Determine the (x, y) coordinate at the center of the cell enclosing the given text.  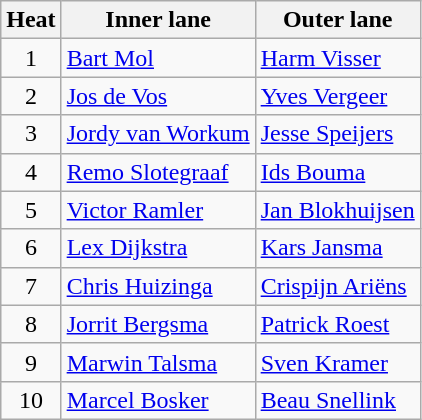
Jos de Vos (158, 96)
Jordy van Workum (158, 134)
1 (31, 58)
Jorrit Bergsma (158, 324)
Lex Dijkstra (158, 248)
Jesse Speijers (338, 134)
Inner lane (158, 20)
8 (31, 324)
6 (31, 248)
Patrick Roest (338, 324)
Marwin Talsma (158, 362)
Crispijn Ariëns (338, 286)
Remo Slotegraaf (158, 172)
Bart Mol (158, 58)
Harm Visser (338, 58)
Yves Vergeer (338, 96)
Marcel Bosker (158, 400)
Ids Bouma (338, 172)
4 (31, 172)
Outer lane (338, 20)
10 (31, 400)
Beau Snellink (338, 400)
3 (31, 134)
Sven Kramer (338, 362)
Victor Ramler (158, 210)
Heat (31, 20)
7 (31, 286)
5 (31, 210)
Kars Jansma (338, 248)
2 (31, 96)
Chris Huizinga (158, 286)
Jan Blokhuijsen (338, 210)
9 (31, 362)
